Identify which cell holds the provided text, then report its [X, Y] central coordinate. 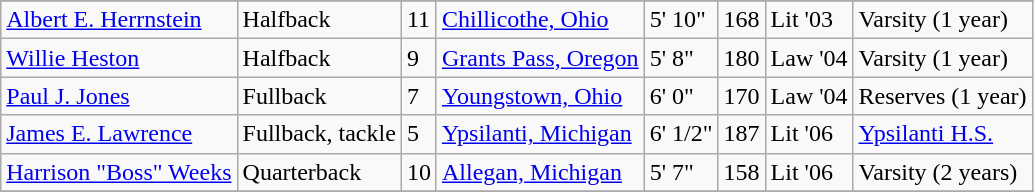
5' 10" [681, 20]
Paul J. Jones [119, 96]
Harrison "Boss" Weeks [119, 172]
Grants Pass, Oregon [540, 58]
11 [418, 20]
Lit '03 [809, 20]
5' 7" [681, 172]
168 [742, 20]
Reserves (1 year) [942, 96]
Chillicothe, Ohio [540, 20]
Varsity (2 years) [942, 172]
Fullback [319, 96]
Quarterback [319, 172]
187 [742, 134]
5 [418, 134]
Youngstown, Ohio [540, 96]
180 [742, 58]
6' 1/2" [681, 134]
158 [742, 172]
Albert E. Herrnstein [119, 20]
6' 0" [681, 96]
10 [418, 172]
9 [418, 58]
Fullback, tackle [319, 134]
Ypsilanti H.S. [942, 134]
Ypsilanti, Michigan [540, 134]
Willie Heston [119, 58]
5' 8" [681, 58]
Allegan, Michigan [540, 172]
170 [742, 96]
James E. Lawrence [119, 134]
7 [418, 96]
